Identify which cell holds the provided text, then report its [X, Y] central coordinate. 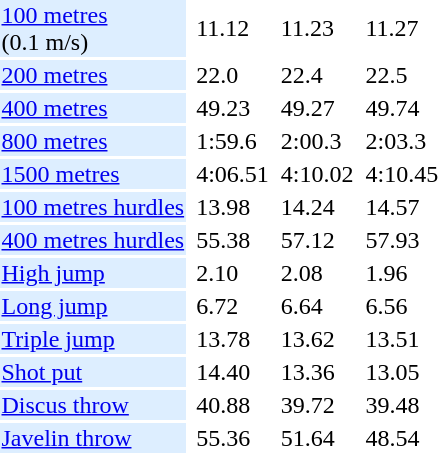
39.72 [317, 405]
14.40 [233, 372]
400 metres hurdles [93, 240]
13.78 [233, 339]
Javelin throw [93, 438]
22.0 [233, 75]
Long jump [93, 306]
22.4 [317, 75]
57.12 [317, 240]
800 metres [93, 141]
Triple jump [93, 339]
6.64 [317, 306]
400 metres [93, 108]
11.12 [233, 28]
100 metres (0.1 m/s) [93, 28]
13.98 [233, 207]
High jump [93, 273]
Discus throw [93, 405]
13.36 [317, 372]
Shot put [93, 372]
4:10.02 [317, 174]
11.23 [317, 28]
4:06.51 [233, 174]
100 metres hurdles [93, 207]
2:00.3 [317, 141]
1:59.6 [233, 141]
49.23 [233, 108]
40.88 [233, 405]
49.27 [317, 108]
200 metres [93, 75]
55.36 [233, 438]
14.24 [317, 207]
1500 metres [93, 174]
13.62 [317, 339]
51.64 [317, 438]
2.08 [317, 273]
6.72 [233, 306]
2.10 [233, 273]
55.38 [233, 240]
